Locate the cell with the specified text and output its (x, y) center coordinate. 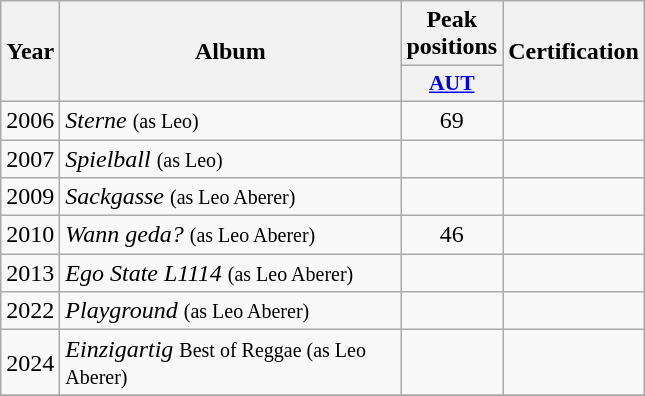
Ego State L1114 (as Leo Aberer) (230, 273)
2007 (30, 159)
2006 (30, 120)
2009 (30, 197)
2024 (30, 362)
46 (452, 235)
2022 (30, 311)
69 (452, 120)
AUT (452, 84)
Sterne (as Leo) (230, 120)
Spielball (as Leo) (230, 159)
Year (30, 52)
Certification (574, 52)
Peak positions (452, 34)
Album (230, 52)
2013 (30, 273)
Wann geda? (as Leo Aberer) (230, 235)
Sackgasse (as Leo Aberer) (230, 197)
2010 (30, 235)
Playground (as Leo Aberer) (230, 311)
Einzigartig Best of Reggae (as Leo Aberer) (230, 362)
